From the cell containing the given text, extract its center point as [X, Y] coordinate. 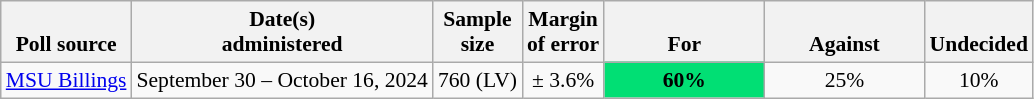
MSU Billings [66, 80]
10% [978, 80]
Samplesize [478, 32]
Poll source [66, 32]
September 30 – October 16, 2024 [282, 80]
For [684, 32]
25% [844, 80]
Marginof error [563, 32]
Date(s)administered [282, 32]
60% [684, 80]
760 (LV) [478, 80]
Undecided [978, 32]
± 3.6% [563, 80]
Against [844, 32]
